Determine the [X, Y] coordinate at the center of the cell enclosing the given text.  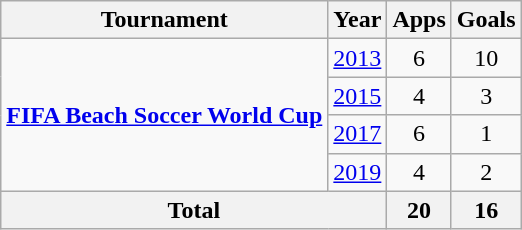
Tournament [164, 20]
2017 [358, 134]
10 [486, 58]
3 [486, 96]
2019 [358, 172]
Goals [486, 20]
Year [358, 20]
Apps [419, 20]
1 [486, 134]
2 [486, 172]
2013 [358, 58]
16 [486, 210]
Total [194, 210]
FIFA Beach Soccer World Cup [164, 115]
2015 [358, 96]
20 [419, 210]
